Output the (X, Y) coordinate of the center of the cell containing the given text.  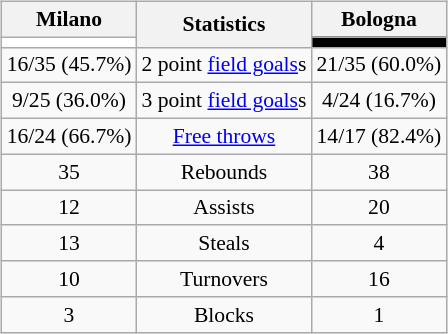
3 point field goalss (224, 101)
20 (378, 208)
10 (70, 279)
4/24 (16.7%) (378, 101)
Milano (70, 19)
14/17 (82.4%) (378, 136)
Rebounds (224, 172)
4 (378, 243)
16 (378, 279)
3 (70, 314)
Blocks (224, 314)
13 (70, 243)
21/35 (60.0%) (378, 65)
2 point field goalss (224, 65)
Statistics (224, 24)
Steals (224, 243)
38 (378, 172)
Assists (224, 208)
16/24 (66.7%) (70, 136)
35 (70, 172)
Free throws (224, 136)
Turnovers (224, 279)
12 (70, 208)
Bologna (378, 19)
1 (378, 314)
9/25 (36.0%) (70, 101)
16/35 (45.7%) (70, 65)
